Find where the given text appears and provide that cell's center as [x, y] coordinate. 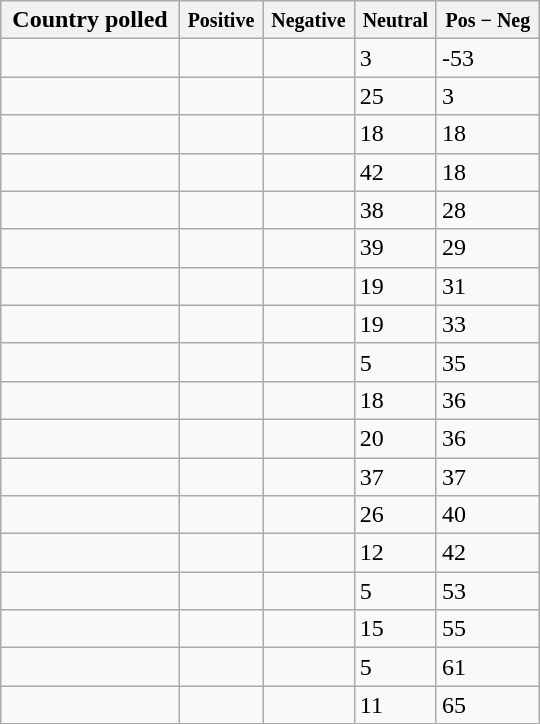
26 [395, 515]
Neutral [395, 20]
61 [488, 667]
Country polled [90, 20]
29 [488, 248]
65 [488, 705]
-53 [488, 58]
20 [395, 438]
28 [488, 210]
35 [488, 362]
Pos − Neg [488, 20]
39 [395, 248]
15 [395, 629]
Positive [220, 20]
33 [488, 324]
Negative [309, 20]
25 [395, 96]
53 [488, 591]
11 [395, 705]
31 [488, 286]
40 [488, 515]
12 [395, 553]
38 [395, 210]
55 [488, 629]
